From the cell containing the given text, extract its center point as (x, y) coordinate. 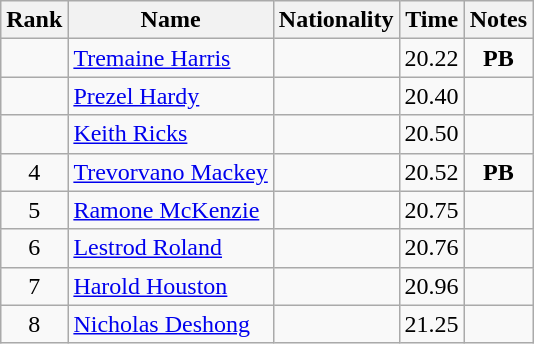
20.22 (432, 58)
Lestrod Roland (170, 248)
Time (432, 20)
Keith Ricks (170, 134)
5 (34, 210)
20.52 (432, 172)
Notes (498, 20)
Name (170, 20)
21.25 (432, 324)
Prezel Hardy (170, 96)
6 (34, 248)
Ramone McKenzie (170, 210)
20.75 (432, 210)
Tremaine Harris (170, 58)
20.50 (432, 134)
Rank (34, 20)
Trevorvano Mackey (170, 172)
20.40 (432, 96)
Harold Houston (170, 286)
20.96 (432, 286)
7 (34, 286)
8 (34, 324)
Nicholas Deshong (170, 324)
4 (34, 172)
20.76 (432, 248)
Nationality (336, 20)
